For the text-containing cell, return its midpoint in (X, Y) coordinate format. 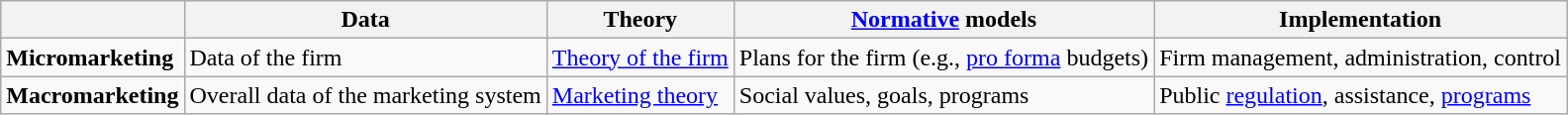
Macromarketing (93, 95)
Normative models (943, 20)
Overall data of the marketing system (365, 95)
Data (365, 20)
Plans for the firm (e.g., pro forma budgets) (943, 57)
Marketing theory (639, 95)
Theory of the firm (639, 57)
Firm management, administration, control (1360, 57)
Theory (639, 20)
Public regulation, assistance, programs (1360, 95)
Implementation (1360, 20)
Micromarketing (93, 57)
Social values, goals, programs (943, 95)
Data of the firm (365, 57)
